Return the (X, Y) coordinate for the center point of the cell that contains the specified text.  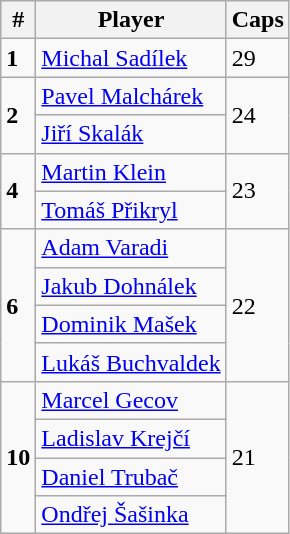
10 (18, 457)
22 (258, 305)
Caps (258, 20)
Ondřej Šašinka (131, 515)
Pavel Malchárek (131, 96)
Jakub Dohnálek (131, 286)
Martin Klein (131, 172)
Tomáš Přikryl (131, 210)
4 (18, 191)
Daniel Trubač (131, 477)
2 (18, 115)
Dominik Mašek (131, 324)
Michal Sadílek (131, 58)
Lukáš Buchvaldek (131, 362)
29 (258, 58)
1 (18, 58)
# (18, 20)
21 (258, 457)
24 (258, 115)
23 (258, 191)
Jiří Skalák (131, 134)
Marcel Gecov (131, 400)
6 (18, 305)
Ladislav Krejčí (131, 438)
Player (131, 20)
Adam Varadi (131, 248)
